For the text-containing cell, return its midpoint in (x, y) coordinate format. 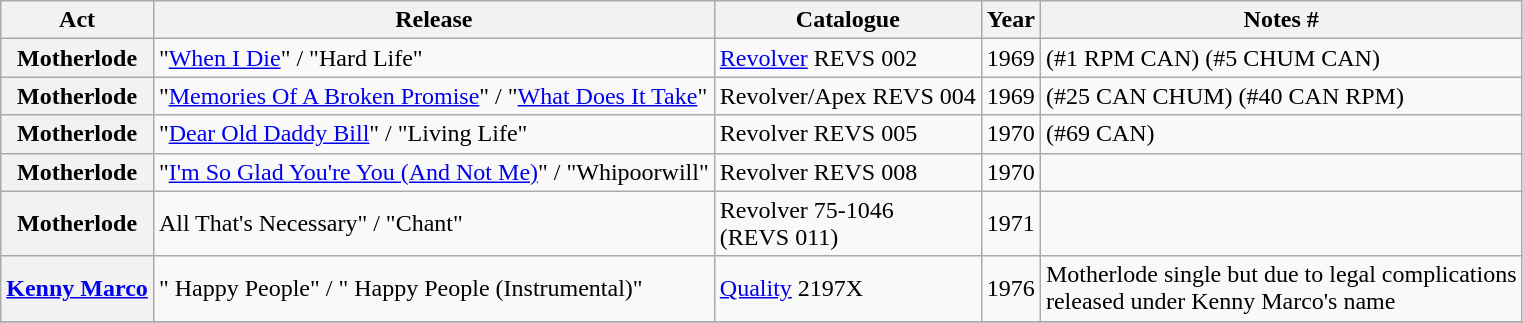
Kenny Marco (78, 288)
"When I Die" / "Hard Life" (434, 58)
Revolver REVS 005 (848, 134)
Act (78, 20)
1971 (1010, 224)
Revolver/Apex REVS 004 (848, 96)
Revolver 75-1046(REVS 011) (848, 224)
Revolver REVS 002 (848, 58)
All That's Necessary" / "Chant" (434, 224)
"Memories Of A Broken Promise" / "What Does It Take" (434, 96)
"I'm So Glad You're You (And Not Me)" / "Whipoorwill" (434, 172)
"Dear Old Daddy Bill" / "Living Life" (434, 134)
Revolver REVS 008 (848, 172)
Notes # (1281, 20)
Quality 2197X (848, 288)
Release (434, 20)
Year (1010, 20)
(#1 RPM CAN) (#5 CHUM CAN) (1281, 58)
Catalogue (848, 20)
(#69 CAN) (1281, 134)
1976 (1010, 288)
(#25 CAN CHUM) (#40 CAN RPM) (1281, 96)
" Happy People" / " Happy People (Instrumental)" (434, 288)
Motherlode single but due to legal complicationsreleased under Kenny Marco's name (1281, 288)
